Return the [X, Y] coordinate for the center point of the cell that contains the specified text.  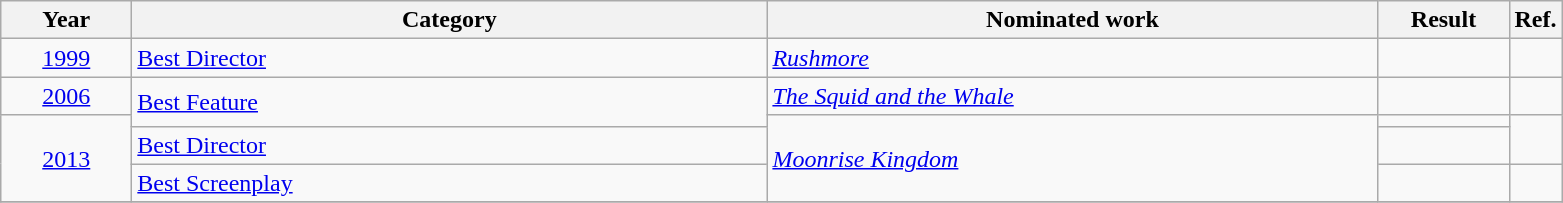
1999 [66, 58]
Rushmore [1072, 58]
Nominated work [1072, 20]
Ref. [1536, 20]
Best Screenplay [450, 183]
Category [450, 20]
Result [1444, 20]
2013 [66, 158]
The Squid and the Whale [1072, 96]
Year [66, 20]
Best Feature [450, 102]
2006 [66, 96]
Moonrise Kingdom [1072, 158]
